Extract the (x, y) coordinate from the center of the cell holding the provided text.  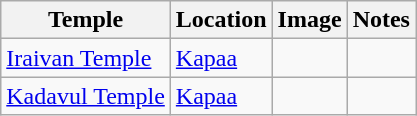
Location (221, 20)
Temple (86, 20)
Iraivan Temple (86, 58)
Image (310, 20)
Notes (381, 20)
Kadavul Temple (86, 96)
